Pinpoint the cell where the given text exists, returning its (X, Y) midpoint coordinate. 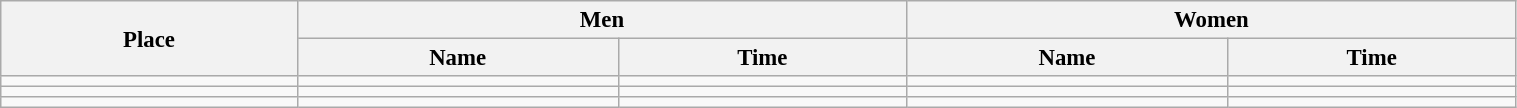
Place (150, 38)
Women (1212, 20)
Men (602, 20)
